Output the [X, Y] coordinate of the center of the cell containing the given text.  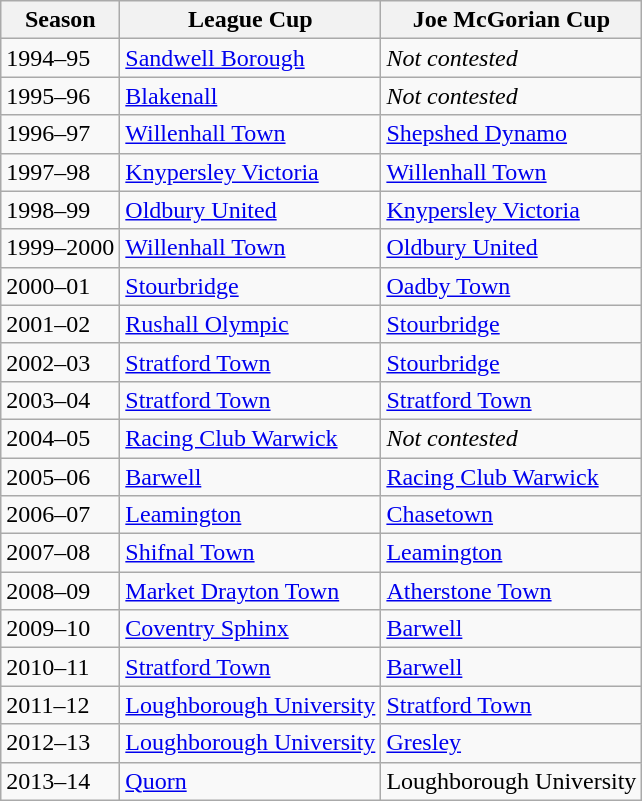
Joe McGorian Cup [512, 20]
1996–97 [60, 134]
2006–07 [60, 515]
2008–09 [60, 591]
1995–96 [60, 96]
2005–06 [60, 477]
Atherstone Town [512, 591]
Quorn [250, 781]
1994–95 [60, 58]
2012–13 [60, 743]
2013–14 [60, 781]
Rushall Olympic [250, 324]
Gresley [512, 743]
1998–99 [60, 210]
1997–98 [60, 172]
2007–08 [60, 553]
2001–02 [60, 324]
Chasetown [512, 515]
2004–05 [60, 438]
Season [60, 20]
League Cup [250, 20]
Oadby Town [512, 286]
Coventry Sphinx [250, 629]
Shifnal Town [250, 553]
Sandwell Borough [250, 58]
2003–04 [60, 400]
Blakenall [250, 96]
2009–10 [60, 629]
Market Drayton Town [250, 591]
2000–01 [60, 286]
Shepshed Dynamo [512, 134]
1999–2000 [60, 248]
2010–11 [60, 667]
2011–12 [60, 705]
2002–03 [60, 362]
